Identify which cell holds the provided text, then report its (x, y) central coordinate. 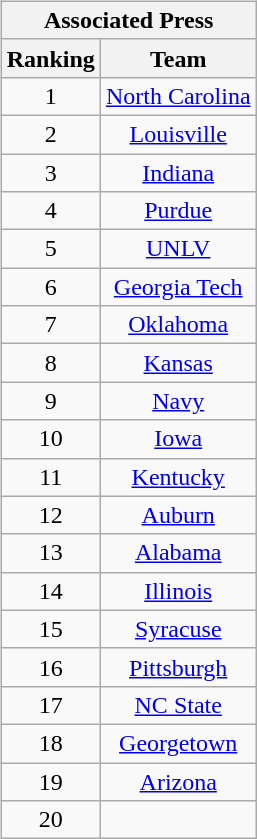
13 (50, 553)
4 (50, 211)
16 (50, 667)
Illinois (178, 591)
Navy (178, 401)
Pittsburgh (178, 667)
6 (50, 287)
Georgia Tech (178, 287)
11 (50, 477)
Arizona (178, 781)
20 (50, 820)
Ranking (50, 58)
North Carolina (178, 96)
Purdue (178, 211)
Alabama (178, 553)
3 (50, 173)
9 (50, 401)
15 (50, 629)
Auburn (178, 515)
7 (50, 325)
UNLV (178, 249)
1 (50, 96)
10 (50, 439)
NC State (178, 705)
12 (50, 515)
Iowa (178, 439)
14 (50, 591)
Oklahoma (178, 325)
Kansas (178, 363)
8 (50, 363)
Team (178, 58)
18 (50, 743)
Louisville (178, 134)
Syracuse (178, 629)
2 (50, 134)
Georgetown (178, 743)
Indiana (178, 173)
17 (50, 705)
Kentucky (178, 477)
19 (50, 781)
Associated Press (128, 20)
5 (50, 249)
